Pinpoint the cell where the given text exists, returning its [X, Y] midpoint coordinate. 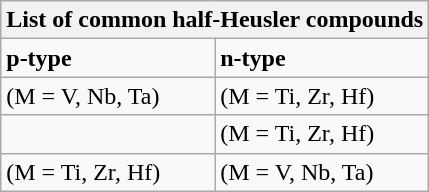
List of common half-Heusler compounds [215, 20]
p-type [108, 58]
n-type [322, 58]
